Search for the cell housing the specified text and yield its (X, Y) center coordinate. 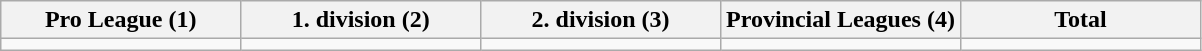
Provincial Leagues (4) (841, 20)
Pro League (1) (121, 20)
Total (1080, 20)
2. division (3) (601, 20)
1. division (2) (361, 20)
